Find where the given text appears and provide that cell's center as [x, y] coordinate. 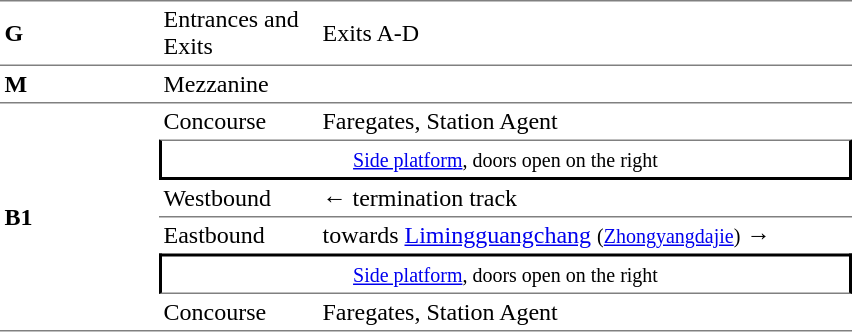
← termination track [585, 199]
Eastbound [238, 236]
Entrances and Exits [238, 33]
B1 [80, 218]
Mezzanine [238, 85]
towards Limingguangchang (Zhongyangdajie) → [585, 236]
Exits A-D [585, 33]
G [80, 33]
M [80, 85]
Westbound [238, 199]
